Detect which cell encompasses the target text, then output its (x, y) center coordinate. 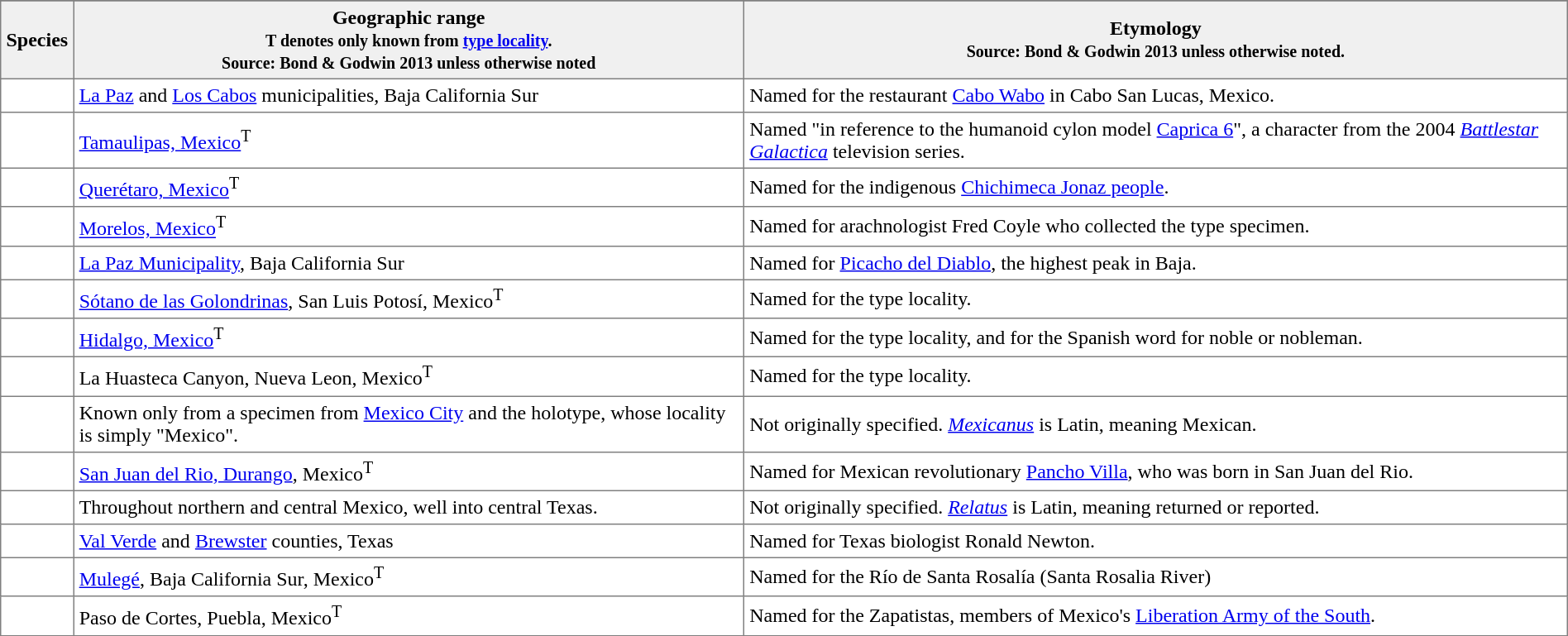
Hidalgo, MexicoT (409, 337)
Named for Picacho del Diablo, the highest peak in Baja. (1156, 262)
Not originally specified. Relatus is Latin, meaning returned or reported. (1156, 507)
Named for the Zapatistas, members of Mexico's Liberation Army of the South. (1156, 615)
La Paz and Los Cabos municipalities, Baja California Sur (409, 95)
Sótano de las Golondrinas, San Luis Potosí, MexicoT (409, 299)
Geographic range T denotes only known from type locality.Source: Bond & Godwin 2013 unless otherwise noted (409, 40)
EtymologySource: Bond & Godwin 2013 unless otherwise noted. (1156, 40)
La Huasteca Canyon, Nueva Leon, MexicoT (409, 377)
La Paz Municipality, Baja California Sur (409, 262)
Tamaulipas, MexicoT (409, 141)
Not originally specified. Mexicanus is Latin, meaning Mexican. (1156, 424)
Named for arachnologist Fred Coyle who collected the type specimen. (1156, 227)
Named for Mexican revolutionary Pancho Villa, who was born in San Juan del Rio. (1156, 471)
Named for the Río de Santa Rosalía (Santa Rosalia River) (1156, 577)
Species (37, 40)
Named for the restaurant Cabo Wabo in Cabo San Lucas, Mexico. (1156, 95)
Paso de Cortes, Puebla, MexicoT (409, 615)
Known only from a specimen from Mexico City and the holotype, whose locality is simply "Mexico". (409, 424)
Throughout northern and central Mexico, well into central Texas. (409, 507)
San Juan del Rio, Durango, MexicoT (409, 471)
Morelos, MexicoT (409, 227)
Named for Texas biologist Ronald Newton. (1156, 541)
Named "in reference to the humanoid cylon model Caprica 6", a character from the 2004 Battlestar Galactica television series. (1156, 141)
Querétaro, MexicoT (409, 187)
Val Verde and Brewster counties, Texas (409, 541)
Named for the indigenous Chichimeca Jonaz people. (1156, 187)
Named for the type locality, and for the Spanish word for noble or nobleman. (1156, 337)
Mulegé, Baja California Sur, MexicoT (409, 577)
